For the text-containing cell, return its midpoint in (x, y) coordinate format. 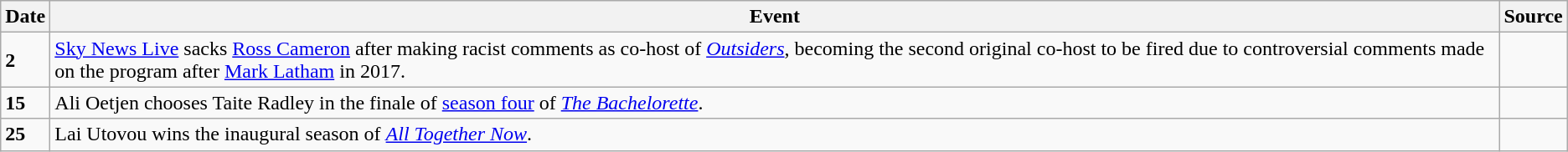
Source (1533, 17)
Event (775, 17)
2 (25, 60)
Lai Utovou wins the inaugural season of All Together Now. (775, 134)
Ali Oetjen chooses Taite Radley in the finale of season four of The Bachelorette. (775, 103)
Date (25, 17)
15 (25, 103)
25 (25, 134)
